Provide the [X, Y] coordinate of the cell's center where the given text is located.  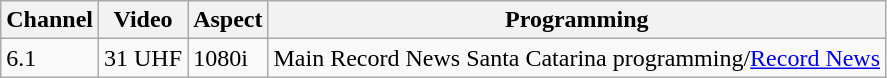
Video [144, 20]
6.1 [50, 58]
1080i [228, 58]
Channel [50, 20]
Aspect [228, 20]
Main Record News Santa Catarina programming/Record News [577, 58]
Programming [577, 20]
31 UHF [144, 58]
